Find where the given text appears and provide that cell's center as (X, Y) coordinate. 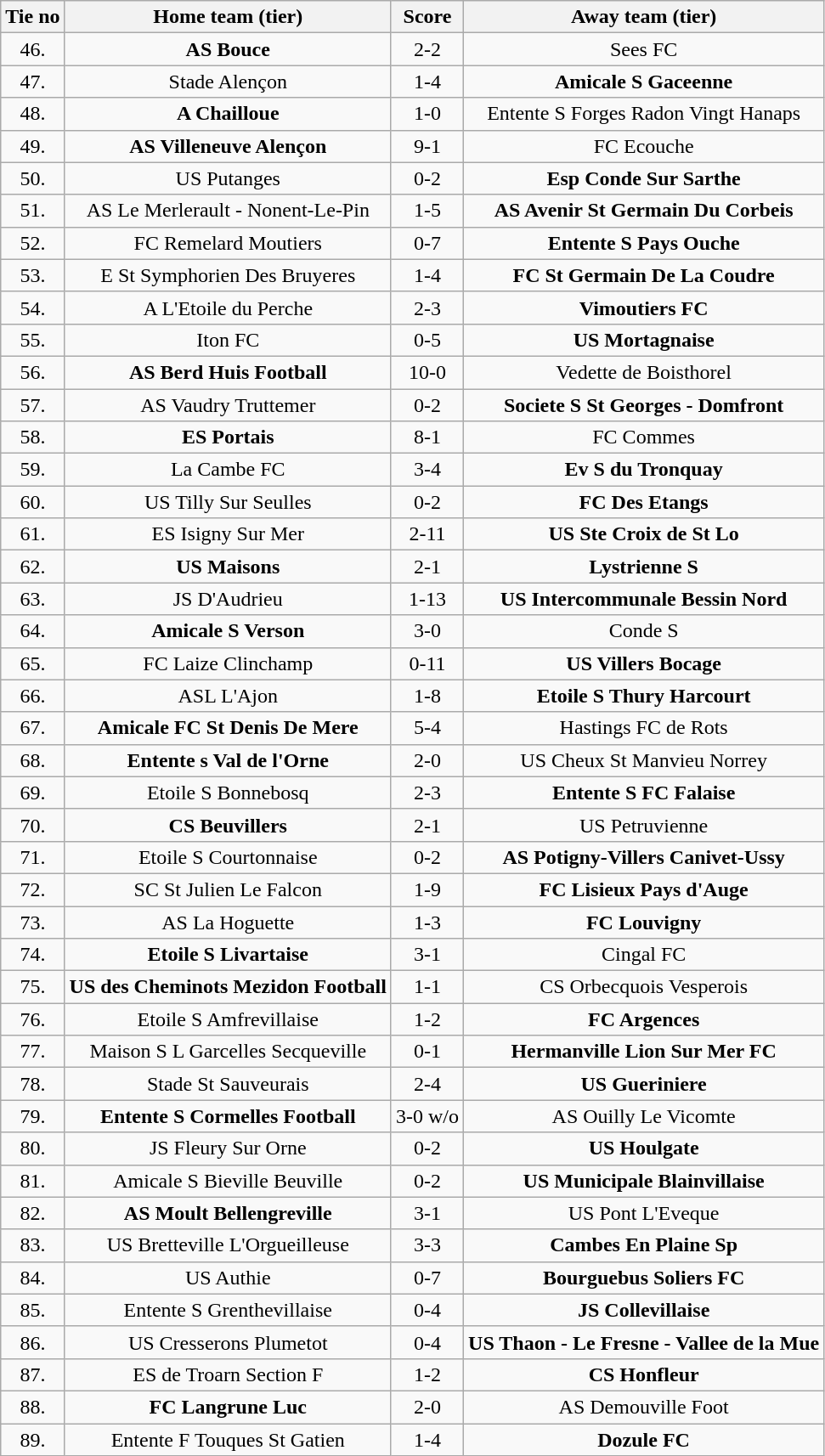
47. (32, 82)
FC Ecouche (644, 146)
87. (32, 1374)
71. (32, 857)
49. (32, 146)
0-1 (427, 1052)
9-1 (427, 146)
10-0 (427, 372)
56. (32, 372)
72. (32, 889)
US Cheux St Manvieu Norrey (644, 760)
61. (32, 534)
ES Isigny Sur Mer (228, 534)
Hermanville Lion Sur Mer FC (644, 1052)
84. (32, 1278)
Vedette de Boisthorel (644, 372)
1-5 (427, 211)
Etoile S Livartaise (228, 955)
50. (32, 178)
AS Villeneuve Alençon (228, 146)
69. (32, 793)
AS Moult Bellengreville (228, 1213)
80. (32, 1148)
US Cresserons Plumetot (228, 1342)
1-3 (427, 922)
CS Honfleur (644, 1374)
US Municipale Blainvillaise (644, 1181)
1-1 (427, 987)
83. (32, 1245)
ES Portais (228, 437)
FC Laize Clinchamp (228, 663)
A L'Etoile du Perche (228, 308)
57. (32, 405)
AS Vaudry Truttemer (228, 405)
US Villers Bocage (644, 663)
77. (32, 1052)
82. (32, 1213)
FC Langrune Luc (228, 1407)
Bourguebus Soliers FC (644, 1278)
79. (32, 1116)
A Chailloue (228, 114)
Amicale S Verson (228, 631)
US Mortagnaise (644, 340)
US Tilly Sur Seulles (228, 502)
68. (32, 760)
AS Ouilly Le Vicomte (644, 1116)
54. (32, 308)
Amicale FC St Denis De Mere (228, 728)
AS Bouce (228, 49)
La Cambe FC (228, 470)
US Intercommunale Bessin Nord (644, 599)
75. (32, 987)
CS Orbecquois Vesperois (644, 987)
58. (32, 437)
Esp Conde Sur Sarthe (644, 178)
US Houlgate (644, 1148)
Stade Alençon (228, 82)
US Thaon - Le Fresne - Vallee de la Mue (644, 1342)
63. (32, 599)
Stade St Sauveurais (228, 1084)
US Gueriniere (644, 1084)
US Pont L'Eveque (644, 1213)
FC Lisieux Pays d'Auge (644, 889)
ES de Troarn Section F (228, 1374)
SC St Julien Le Falcon (228, 889)
FC Argences (644, 1019)
52. (32, 243)
8-1 (427, 437)
3-4 (427, 470)
Societe S St Georges - Domfront (644, 405)
66. (32, 696)
3-0 w/o (427, 1116)
48. (32, 114)
74. (32, 955)
AS Demouville Foot (644, 1407)
Entente S Pays Ouche (644, 243)
70. (32, 825)
0-11 (427, 663)
Entente F Touques St Gatien (228, 1440)
76. (32, 1019)
US Putanges (228, 178)
AS Le Merlerault - Nonent-Le-Pin (228, 211)
US Petruvienne (644, 825)
AS Avenir St Germain Du Corbeis (644, 211)
65. (32, 663)
JS D'Audrieu (228, 599)
Etoile S Amfrevillaise (228, 1019)
Dozule FC (644, 1440)
FC St Germain De La Coudre (644, 275)
Amicale S Bieville Beuville (228, 1181)
Score (427, 17)
Iton FC (228, 340)
Etoile S Courtonnaise (228, 857)
2-11 (427, 534)
Etoile S Thury Harcourt (644, 696)
51. (32, 211)
AS La Hoguette (228, 922)
Cambes En Plaine Sp (644, 1245)
JS Collevillaise (644, 1310)
Vimoutiers FC (644, 308)
85. (32, 1310)
46. (32, 49)
53. (32, 275)
67. (32, 728)
5-4 (427, 728)
Entente s Val de l'Orne (228, 760)
FC Louvigny (644, 922)
Etoile S Bonnebosq (228, 793)
81. (32, 1181)
CS Beuvillers (228, 825)
Maison S L Garcelles Secqueville (228, 1052)
2-2 (427, 49)
Conde S (644, 631)
Sees FC (644, 49)
2-4 (427, 1084)
1-9 (427, 889)
3-3 (427, 1245)
E St Symphorien Des Bruyeres (228, 275)
ASL L'Ajon (228, 696)
AS Potigny-Villers Canivet-Ussy (644, 857)
FC Remelard Moutiers (228, 243)
Entente S FC Falaise (644, 793)
US Authie (228, 1278)
89. (32, 1440)
US Bretteville L'Orgueilleuse (228, 1245)
0-5 (427, 340)
55. (32, 340)
62. (32, 567)
AS Berd Huis Football (228, 372)
Entente S Grenthevillaise (228, 1310)
Away team (tier) (644, 17)
59. (32, 470)
Tie no (32, 17)
US Maisons (228, 567)
Entente S Forges Radon Vingt Hanaps (644, 114)
1-8 (427, 696)
1-0 (427, 114)
73. (32, 922)
88. (32, 1407)
Cingal FC (644, 955)
Entente S Cormelles Football (228, 1116)
Amicale S Gaceenne (644, 82)
Ev S du Tronquay (644, 470)
64. (32, 631)
60. (32, 502)
Home team (tier) (228, 17)
78. (32, 1084)
1-13 (427, 599)
US Ste Croix de St Lo (644, 534)
3-0 (427, 631)
FC Commes (644, 437)
Hastings FC de Rots (644, 728)
86. (32, 1342)
JS Fleury Sur Orne (228, 1148)
FC Des Etangs (644, 502)
Lystrienne S (644, 567)
US des Cheminots Mezidon Football (228, 987)
